Output the [x, y] coordinate of the center of the cell containing the given text.  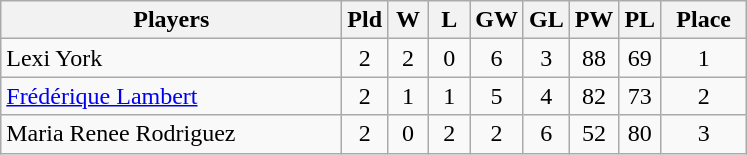
GW [497, 20]
4 [546, 96]
GL [546, 20]
5 [497, 96]
82 [594, 96]
52 [594, 134]
W [408, 20]
69 [640, 58]
PL [640, 20]
88 [594, 58]
PW [594, 20]
Pld [365, 20]
Lexi York [172, 58]
Players [172, 20]
Maria Renee Rodriguez [172, 134]
80 [640, 134]
Frédérique Lambert [172, 96]
L [450, 20]
Place [704, 20]
73 [640, 96]
